Identify which cell holds the provided text, then report its [x, y] central coordinate. 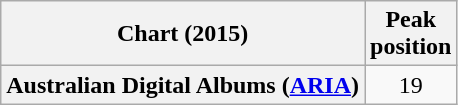
19 [411, 85]
Chart (2015) [183, 34]
Australian Digital Albums (ARIA) [183, 85]
Peakposition [411, 34]
